Pinpoint the cell where the given text exists, returning its (X, Y) midpoint coordinate. 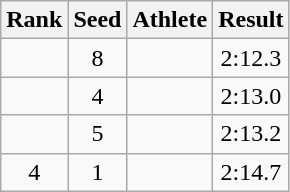
5 (98, 134)
Result (251, 20)
2:13.2 (251, 134)
2:12.3 (251, 58)
1 (98, 172)
2:14.7 (251, 172)
Rank (34, 20)
8 (98, 58)
2:13.0 (251, 96)
Seed (98, 20)
Athlete (170, 20)
